Scan for the cell matching the given text and deliver its (x, y) coordinate at center. 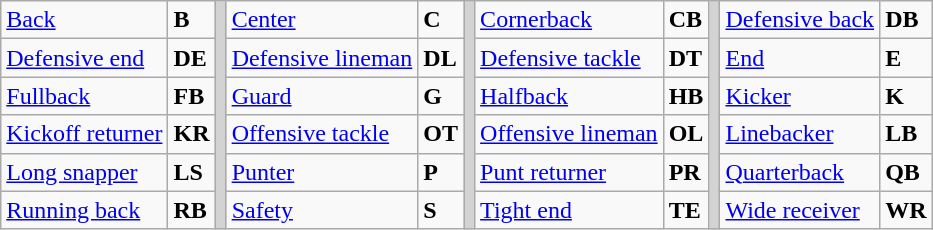
Punter (322, 172)
Back (84, 20)
Linebacker (800, 134)
KR (192, 134)
Defensive back (800, 20)
Cornerback (570, 20)
WR (906, 210)
LB (906, 134)
Center (322, 20)
CB (686, 20)
Defensive lineman (322, 58)
OT (441, 134)
Fullback (84, 96)
B (192, 20)
Guard (322, 96)
Halfback (570, 96)
P (441, 172)
DL (441, 58)
Kickoff returner (84, 134)
QB (906, 172)
G (441, 96)
End (800, 58)
DE (192, 58)
E (906, 58)
Kicker (800, 96)
Offensive tackle (322, 134)
RB (192, 210)
TE (686, 210)
C (441, 20)
Punt returner (570, 172)
Quarterback (800, 172)
FB (192, 96)
Running back (84, 210)
HB (686, 96)
Safety (322, 210)
Wide receiver (800, 210)
LS (192, 172)
Defensive tackle (570, 58)
S (441, 210)
Tight end (570, 210)
DB (906, 20)
PR (686, 172)
Long snapper (84, 172)
K (906, 96)
OL (686, 134)
Offensive lineman (570, 134)
DT (686, 58)
Defensive end (84, 58)
